For the text-containing cell, return its midpoint in [x, y] coordinate format. 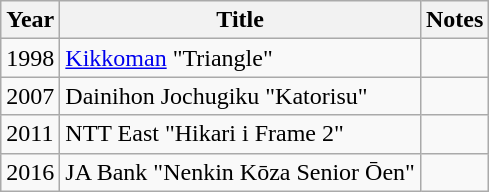
2007 [30, 96]
JA Bank "Nenkin Kōza Senior Ōen" [240, 172]
NTT East "Hikari i Frame 2" [240, 134]
Dainihon Jochugiku "Katorisu" [240, 96]
1998 [30, 58]
2016 [30, 172]
Title [240, 20]
Kikkoman "Triangle" [240, 58]
2011 [30, 134]
Notes [454, 20]
Year [30, 20]
